Return (X, Y) of the center of cell containing provided text 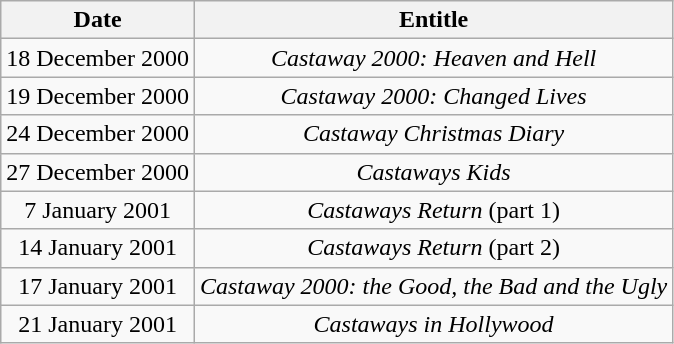
Castaways Return (part 1) (433, 210)
27 December 2000 (98, 172)
14 January 2001 (98, 248)
19 December 2000 (98, 96)
18 December 2000 (98, 58)
21 January 2001 (98, 324)
Castaway 2000: Heaven and Hell (433, 58)
24 December 2000 (98, 134)
Date (98, 20)
Castaways in Hollywood (433, 324)
17 January 2001 (98, 286)
7 January 2001 (98, 210)
Entitle (433, 20)
Castaways Return (part 2) (433, 248)
Castaways Kids (433, 172)
Castaway 2000: Changed Lives (433, 96)
Castaway Christmas Diary (433, 134)
Castaway 2000: the Good, the Bad and the Ugly (433, 286)
